For the text-containing cell, return its midpoint in [X, Y] coordinate format. 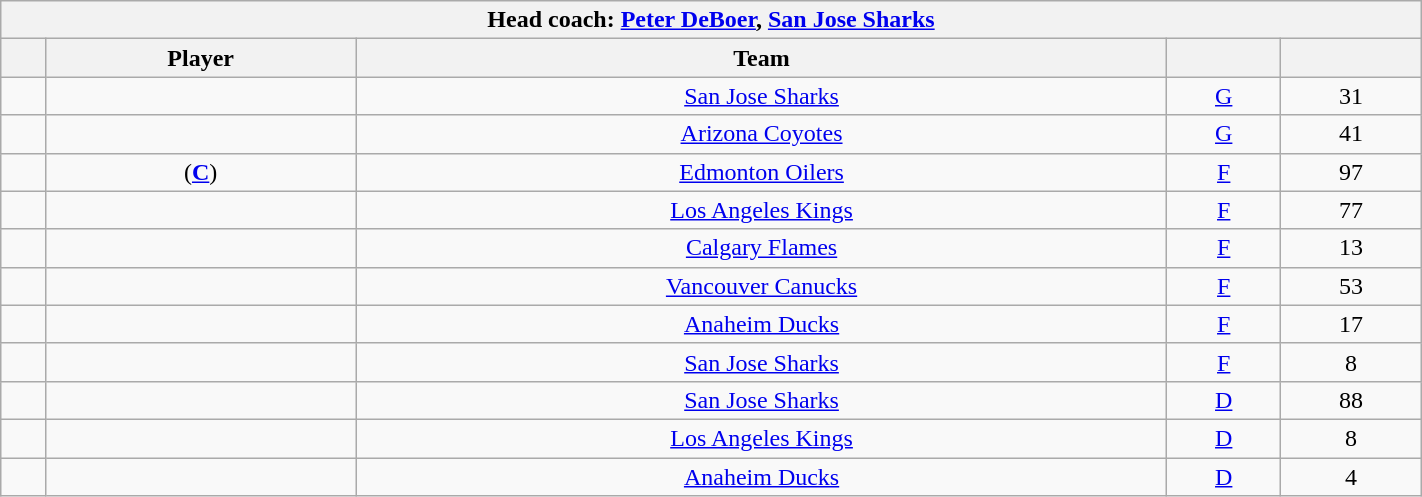
77 [1352, 210]
Arizona Coyotes [762, 134]
88 [1352, 400]
Team [762, 58]
Player [200, 58]
13 [1352, 248]
Vancouver Canucks [762, 286]
53 [1352, 286]
97 [1352, 172]
Calgary Flames [762, 248]
Edmonton Oilers [762, 172]
(C) [200, 172]
17 [1352, 324]
41 [1352, 134]
4 [1352, 477]
Head coach: Peter DeBoer, San Jose Sharks [711, 20]
31 [1352, 96]
